Pinpoint the cell where the given text exists, returning its (x, y) midpoint coordinate. 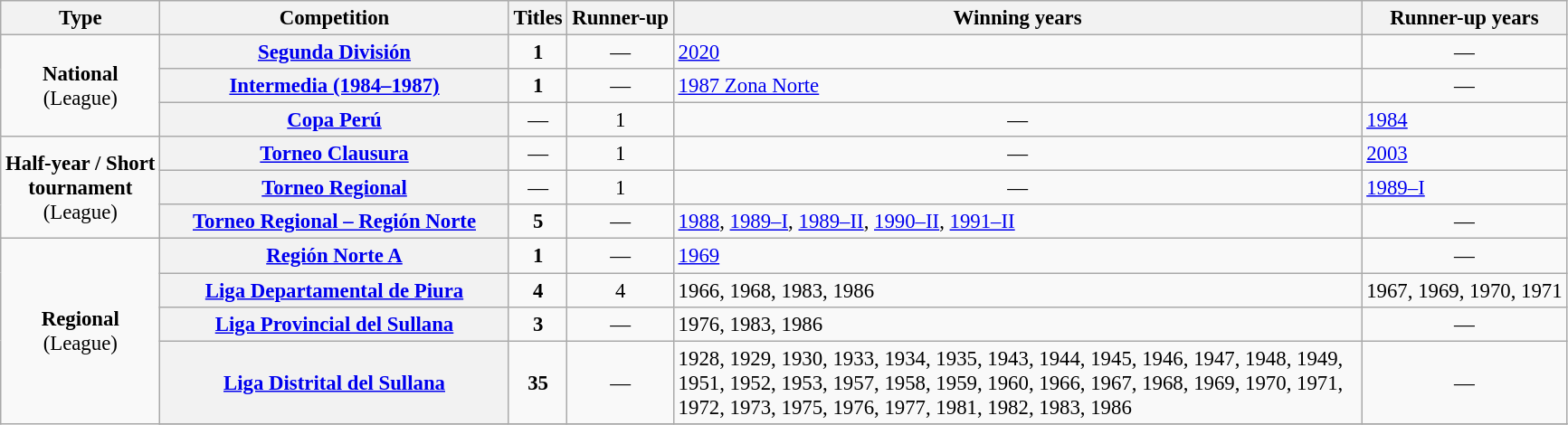
Torneo Regional – Región Norte (335, 222)
Winning years (1017, 18)
Intermedia (1984–1987) (335, 86)
Torneo Clausura (335, 154)
Copa Perú (335, 120)
1967, 1969, 1970, 1971 (1464, 290)
1989–I (1464, 188)
1969 (1017, 256)
1984 (1464, 120)
Región Norte A (335, 256)
Liga Distrital del Sullana (335, 382)
Segunda División (335, 52)
National(League) (81, 87)
Competition (335, 18)
Type (81, 18)
2003 (1464, 154)
Liga Provincial del Sullana (335, 324)
Regional(League) (81, 331)
1976, 1983, 1986 (1017, 324)
Runner-up years (1464, 18)
3 (537, 324)
Liga Departamental de Piura (335, 290)
1988, 1989–I, 1989–II, 1990–II, 1991–II (1017, 222)
1987 Zona Norte (1017, 86)
1966, 1968, 1983, 1986 (1017, 290)
Titles (537, 18)
Runner-up (621, 18)
5 (537, 222)
2020 (1017, 52)
Half-year / Shorttournament(League) (81, 188)
35 (537, 382)
Torneo Regional (335, 188)
